Capture the cell that displays the provided text and extract its [X, Y] central coordinate. 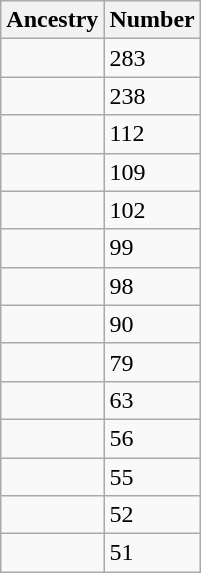
99 [152, 248]
102 [152, 210]
Number [152, 20]
63 [152, 400]
79 [152, 362]
98 [152, 286]
55 [152, 477]
Ancestry [52, 20]
52 [152, 515]
51 [152, 553]
238 [152, 96]
56 [152, 438]
90 [152, 324]
112 [152, 134]
109 [152, 172]
283 [152, 58]
